Capture the cell that displays the provided text and extract its (x, y) central coordinate. 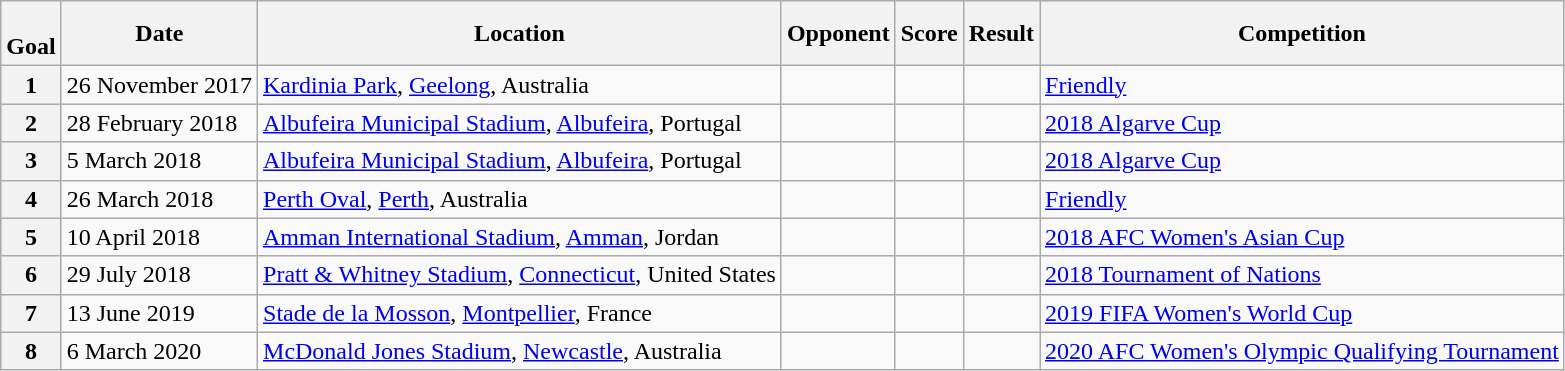
6 (31, 275)
4 (31, 199)
3 (31, 161)
Location (520, 34)
8 (31, 351)
Pratt & Whitney Stadium, Connecticut, United States (520, 275)
2020 AFC Women's Olympic Qualifying Tournament (1302, 351)
10 April 2018 (159, 237)
13 June 2019 (159, 313)
McDonald Jones Stadium, Newcastle, Australia (520, 351)
Amman International Stadium, Amman, Jordan (520, 237)
26 March 2018 (159, 199)
Score (929, 34)
Perth Oval, Perth, Australia (520, 199)
Competition (1302, 34)
Goal (31, 34)
2018 AFC Women's Asian Cup (1302, 237)
26 November 2017 (159, 85)
5 March 2018 (159, 161)
29 July 2018 (159, 275)
Date (159, 34)
Kardinia Park, Geelong, Australia (520, 85)
2 (31, 123)
6 March 2020 (159, 351)
2018 Tournament of Nations (1302, 275)
5 (31, 237)
28 February 2018 (159, 123)
2019 FIFA Women's World Cup (1302, 313)
Result (1001, 34)
Stade de la Mosson, Montpellier, France (520, 313)
Opponent (838, 34)
1 (31, 85)
7 (31, 313)
